Extract the [X, Y] coordinate from the center of the cell holding the provided text.  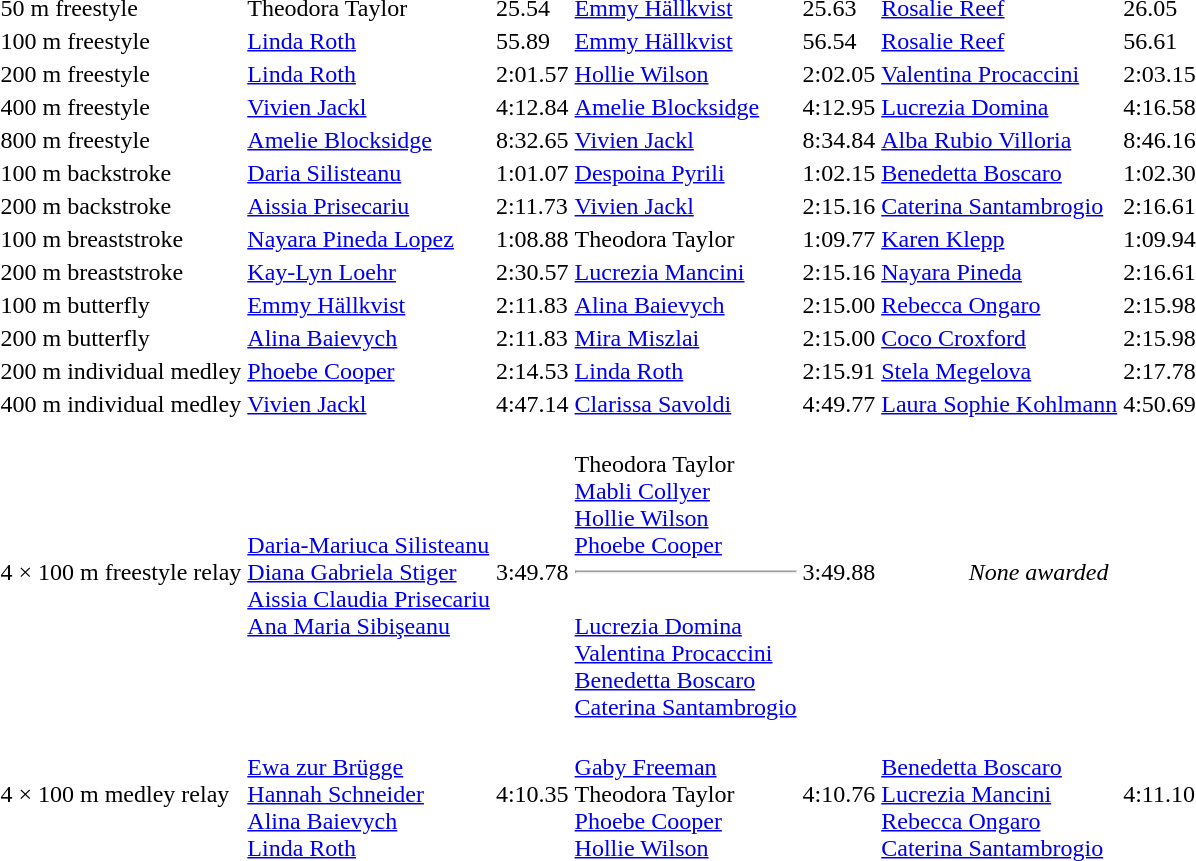
55.89 [532, 41]
4:12.84 [532, 107]
Alba Rubio Villoria [1000, 140]
8:32.65 [532, 140]
2:01.57 [532, 74]
3:49.78 [532, 572]
Rebecca Ongaro [1000, 305]
1:02.15 [839, 173]
Daria-Mariuca SilisteanuDiana Gabriela StigerAissia Claudia PrisecariuAna Maria Sibişeanu [369, 572]
Mira Miszlai [686, 338]
Nayara Pineda [1000, 272]
4:47.14 [532, 404]
Nayara Pineda Lopez [369, 239]
4:49.77 [839, 404]
Stela Megelova [1000, 371]
1:08.88 [532, 239]
1:09.77 [839, 239]
Lucrezia Mancini [686, 272]
2:02.05 [839, 74]
Hollie Wilson [686, 74]
2:14.53 [532, 371]
8:34.84 [839, 140]
Karen Klepp [1000, 239]
Aissia Prisecariu [369, 206]
Laura Sophie Kohlmann [1000, 404]
Coco Croxford [1000, 338]
2:15.91 [839, 371]
Rosalie Reef [1000, 41]
56.54 [839, 41]
1:01.07 [532, 173]
2:11.73 [532, 206]
Theodora TaylorMabli CollyerHollie WilsonPhoebe CooperLucrezia DominaValentina ProcacciniBenedetta BoscaroCaterina Santambrogio [686, 572]
Lucrezia Domina [1000, 107]
Despoina Pyrili [686, 173]
Phoebe Cooper [369, 371]
4:12.95 [839, 107]
Benedetta Boscaro [1000, 173]
Clarissa Savoldi [686, 404]
Valentina Procaccini [1000, 74]
3:49.88 [839, 572]
Daria Silisteanu [369, 173]
2:30.57 [532, 272]
Caterina Santambrogio [1000, 206]
Kay-Lyn Loehr [369, 272]
Theodora Taylor [686, 239]
